Find where the given text appears and provide that cell's center as [x, y] coordinate. 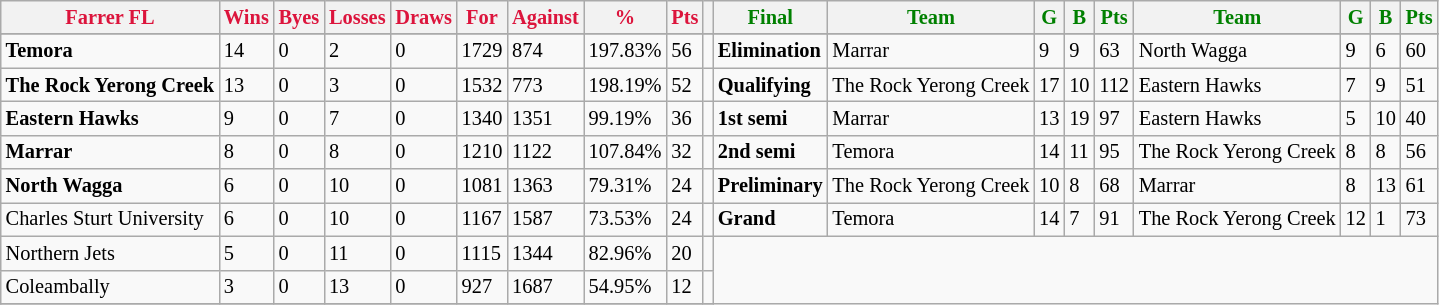
1363 [546, 186]
For [482, 17]
1081 [482, 186]
17 [1049, 85]
Grand [770, 219]
68 [1114, 186]
60 [1420, 51]
1122 [546, 152]
1 [1386, 219]
Byes [299, 17]
1st semi [770, 118]
% [626, 17]
1115 [482, 253]
79.31% [626, 186]
107.84% [626, 152]
2nd semi [770, 152]
1344 [546, 253]
1587 [546, 219]
Preliminary [770, 186]
874 [546, 51]
Northern Jets [110, 253]
54.95% [626, 287]
773 [546, 85]
99.19% [626, 118]
1340 [482, 118]
2 [357, 51]
20 [684, 253]
Against [546, 17]
Qualifying [770, 85]
Elimination [770, 51]
73.53% [626, 219]
52 [684, 85]
Farrer FL [110, 17]
32 [684, 152]
40 [1420, 118]
1729 [482, 51]
1351 [546, 118]
97 [1114, 118]
51 [1420, 85]
Losses [357, 17]
19 [1079, 118]
198.19% [626, 85]
36 [684, 118]
73 [1420, 219]
Draws [423, 17]
927 [482, 287]
1167 [482, 219]
Wins [246, 17]
82.96% [626, 253]
1687 [546, 287]
112 [1114, 85]
1532 [482, 85]
Charles Sturt University [110, 219]
Coleambally [110, 287]
Final [770, 17]
95 [1114, 152]
91 [1114, 219]
197.83% [626, 51]
1210 [482, 152]
63 [1114, 51]
61 [1420, 186]
